For the text-containing cell, return its midpoint in (X, Y) coordinate format. 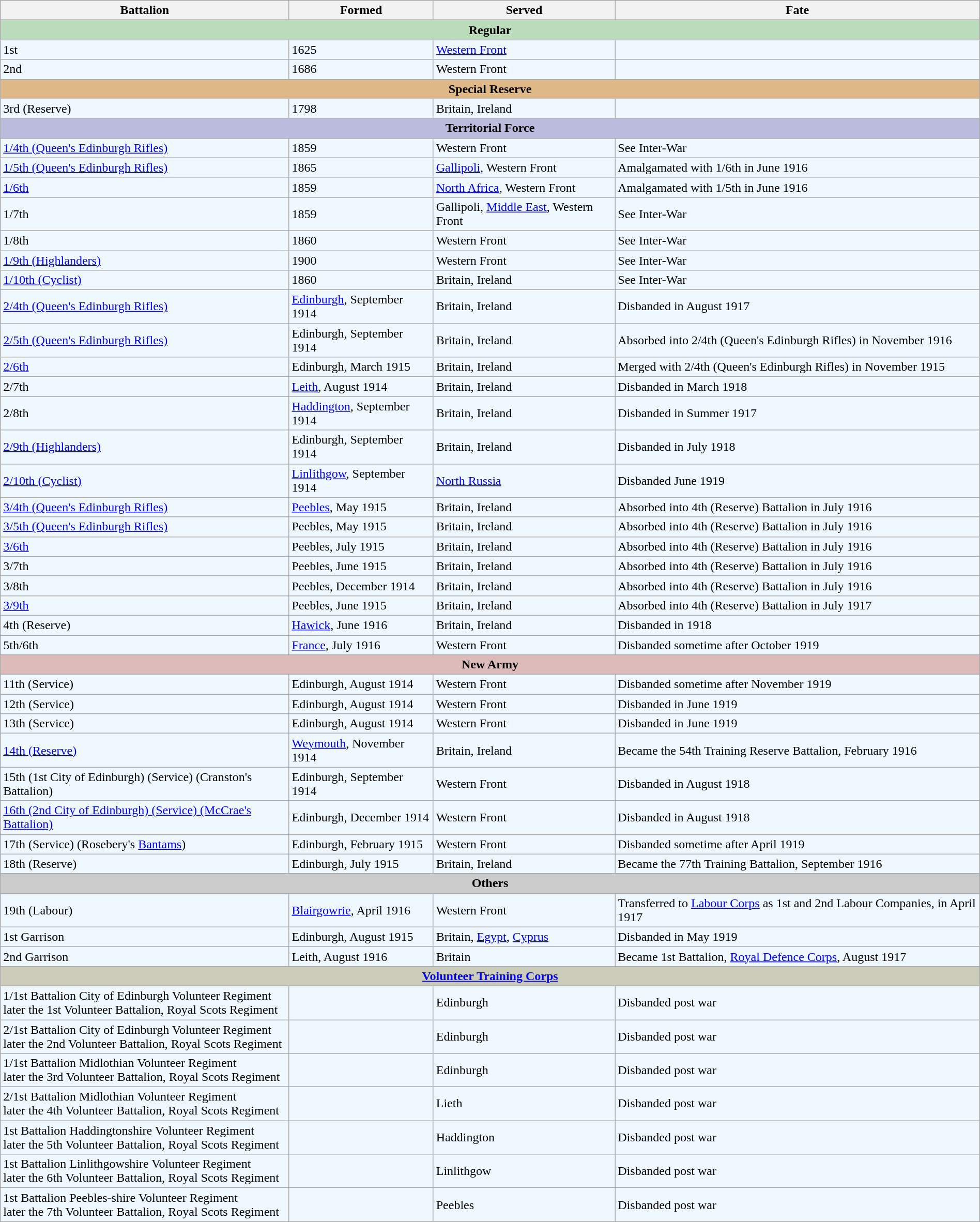
15th (1st City of Edinburgh) (Service) (Cranston's Battalion) (145, 784)
Edinburgh, July 1915 (361, 864)
1/1st Battalion City of Edinburgh Volunteer Regimentlater the 1st Volunteer Battalion, Royal Scots Regiment (145, 1003)
1/6th (145, 187)
Disbanded in Summer 1917 (797, 414)
Absorbed into 4th (Reserve) Battalion in July 1917 (797, 605)
1/1st Battalion Midlothian Volunteer Regimentlater the 3rd Volunteer Battalion, Royal Scots Regiment (145, 1070)
New Army (490, 665)
1st Battalion Peebles-shire Volunteer Regimentlater the 7th Volunteer Battalion, Royal Scots Regiment (145, 1204)
Britain, Egypt, Cyprus (524, 937)
1/4th (Queen's Edinburgh Rifles) (145, 148)
Disbanded June 1919 (797, 481)
Linlithgow (524, 1171)
Battalion (145, 10)
Fate (797, 10)
Became the 54th Training Reserve Battalion, February 1916 (797, 751)
Disbanded in March 1918 (797, 387)
Territorial Force (490, 128)
2/4th (Queen's Edinburgh Rifles) (145, 307)
16th (2nd City of Edinburgh) (Service) (McCrae's Battalion) (145, 818)
North Africa, Western Front (524, 187)
Hawick, June 1916 (361, 625)
2/5th (Queen's Edinburgh Rifles) (145, 340)
Disbanded in 1918 (797, 625)
Peebles, July 1915 (361, 546)
3/5th (Queen's Edinburgh Rifles) (145, 527)
1/7th (145, 214)
3/8th (145, 586)
Disbanded sometime after November 1919 (797, 684)
Disbanded sometime after October 1919 (797, 645)
Peebles (524, 1204)
Absorbed into 2/4th (Queen's Edinburgh Rifles) in November 1916 (797, 340)
1/8th (145, 240)
1686 (361, 69)
Weymouth, November 1914 (361, 751)
1/9th (Highlanders) (145, 260)
Peebles, December 1914 (361, 586)
1798 (361, 109)
3rd (Reserve) (145, 109)
Transferred to Labour Corps as 1st and 2nd Labour Companies, in April 1917 (797, 910)
18th (Reserve) (145, 864)
2/8th (145, 414)
Became 1st Battalion, Royal Defence Corps, August 1917 (797, 956)
Disbanded in July 1918 (797, 447)
12th (Service) (145, 704)
Merged with 2/4th (Queen's Edinburgh Rifles) in November 1915 (797, 367)
1st (145, 50)
1st Battalion Linlithgowshire Volunteer Regimentlater the 6th Volunteer Battalion, Royal Scots Regiment (145, 1171)
Britain (524, 956)
Regular (490, 30)
2nd (145, 69)
Amalgamated with 1/6th in June 1916 (797, 167)
Special Reserve (490, 89)
1st Garrison (145, 937)
Edinburgh, March 1915 (361, 367)
Others (490, 883)
Became the 77th Training Battalion, September 1916 (797, 864)
2/7th (145, 387)
5th/6th (145, 645)
Disbanded in May 1919 (797, 937)
3/6th (145, 546)
1865 (361, 167)
Leith, August 1916 (361, 956)
Lieth (524, 1104)
Haddington, September 1914 (361, 414)
Gallipoli, Middle East, Western Front (524, 214)
2/9th (Highlanders) (145, 447)
Blairgowrie, April 1916 (361, 910)
1/5th (Queen's Edinburgh Rifles) (145, 167)
Linlithgow, September 1914 (361, 481)
North Russia (524, 481)
Gallipoli, Western Front (524, 167)
1625 (361, 50)
1900 (361, 260)
Leith, August 1914 (361, 387)
Disbanded in August 1917 (797, 307)
2/1st Battalion City of Edinburgh Volunteer Regimentlater the 2nd Volunteer Battalion, Royal Scots Regiment (145, 1036)
13th (Service) (145, 724)
Amalgamated with 1/5th in June 1916 (797, 187)
11th (Service) (145, 684)
2/1st Battalion Midlothian Volunteer Regimentlater the 4th Volunteer Battalion, Royal Scots Regiment (145, 1104)
2nd Garrison (145, 956)
France, July 1916 (361, 645)
2/10th (Cyclist) (145, 481)
Edinburgh, February 1915 (361, 844)
Edinburgh, August 1915 (361, 937)
1/10th (Cyclist) (145, 280)
Edinburgh, December 1914 (361, 818)
4th (Reserve) (145, 625)
3/4th (Queen's Edinburgh Rifles) (145, 507)
Haddington (524, 1137)
19th (Labour) (145, 910)
3/7th (145, 566)
2/6th (145, 367)
17th (Service) (Rosebery's Bantams) (145, 844)
Formed (361, 10)
Disbanded sometime after April 1919 (797, 844)
1st Battalion Haddingtonshire Volunteer Regimentlater the 5th Volunteer Battalion, Royal Scots Regiment (145, 1137)
3/9th (145, 605)
14th (Reserve) (145, 751)
Served (524, 10)
Volunteer Training Corps (490, 976)
